Search for the cell housing the specified text and yield its [X, Y] center coordinate. 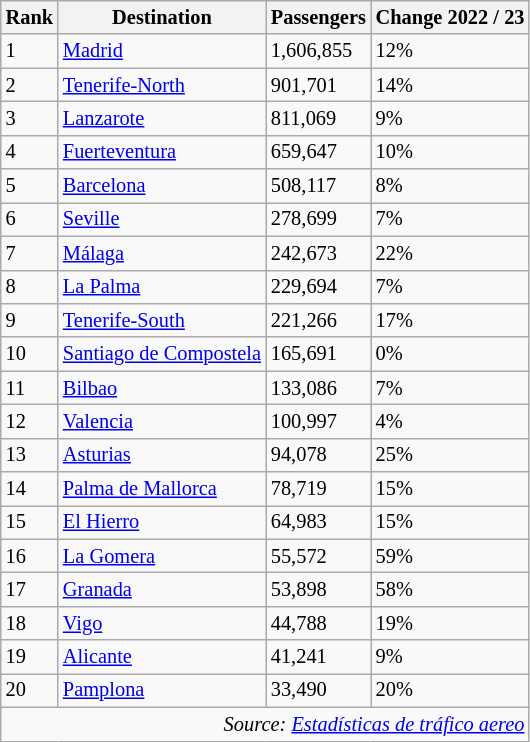
33,490 [318, 690]
12% [450, 51]
165,691 [318, 354]
La Palma [162, 287]
78,719 [318, 489]
8 [30, 287]
811,069 [318, 118]
Vigo [162, 623]
Tenerife-North [162, 85]
64,983 [318, 522]
12 [30, 421]
4% [450, 421]
10% [450, 152]
17 [30, 589]
16 [30, 556]
58% [450, 589]
242,673 [318, 253]
Palma de Mallorca [162, 489]
15 [30, 522]
Granada [162, 589]
59% [450, 556]
508,117 [318, 186]
La Gomera [162, 556]
19% [450, 623]
100,997 [318, 421]
Bilbao [162, 388]
11 [30, 388]
94,078 [318, 455]
Tenerife-South [162, 320]
22% [450, 253]
Valencia [162, 421]
Source: Estadísticas de tráfico aereo [266, 724]
El Hierro [162, 522]
Destination [162, 17]
Alicante [162, 657]
Asturias [162, 455]
10 [30, 354]
229,694 [318, 287]
5 [30, 186]
Madrid [162, 51]
41,241 [318, 657]
14% [450, 85]
278,699 [318, 219]
7 [30, 253]
4 [30, 152]
3 [30, 118]
25% [450, 455]
133,086 [318, 388]
Seville [162, 219]
Pamplona [162, 690]
8% [450, 186]
1 [30, 51]
17% [450, 320]
Málaga [162, 253]
221,266 [318, 320]
901,701 [318, 85]
14 [30, 489]
1,606,855 [318, 51]
Lanzarote [162, 118]
20 [30, 690]
2 [30, 85]
20% [450, 690]
Rank [30, 17]
13 [30, 455]
0% [450, 354]
55,572 [318, 556]
659,647 [318, 152]
19 [30, 657]
Passengers [318, 17]
Santiago de Compostela [162, 354]
18 [30, 623]
Change 2022 / 23 [450, 17]
Barcelona [162, 186]
6 [30, 219]
44,788 [318, 623]
9 [30, 320]
Fuerteventura [162, 152]
53,898 [318, 589]
